Capture the cell that displays the provided text and extract its [x, y] central coordinate. 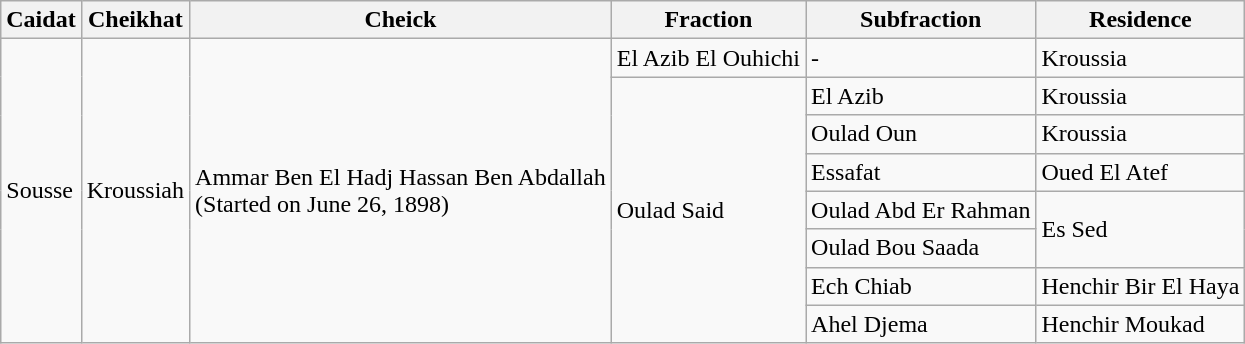
Kroussiah [135, 191]
El Azib [921, 96]
Oulad Abd Er Rahman [921, 210]
Cheikhat [135, 20]
Ammar Ben El Hadj Hassan Ben Abdallah(Started on June 26, 1898) [401, 191]
Cheick [401, 20]
Caidat [41, 20]
Ech Chiab [921, 286]
Sousse [41, 191]
Oulad Oun [921, 134]
Oued El Atef [1140, 172]
Residence [1140, 20]
- [921, 58]
Henchir Bir El Haya [1140, 286]
Oulad Bou Saada [921, 248]
Fraction [708, 20]
Subfraction [921, 20]
Henchir Moukad [1140, 324]
Essafat [921, 172]
Es Sed [1140, 229]
Ahel Djema [921, 324]
El Azib El Ouhichi [708, 58]
Oulad Said [708, 210]
